Locate the cell with the specified text and output its (X, Y) center coordinate. 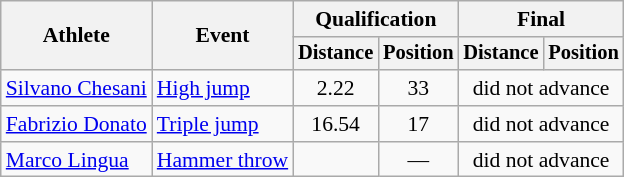
Final (540, 19)
17 (418, 124)
16.54 (336, 124)
Triple jump (222, 124)
33 (418, 88)
Event (222, 36)
High jump (222, 88)
Athlete (76, 36)
Fabrizio Donato (76, 124)
Qualification (376, 19)
Silvano Chesani (76, 88)
2.22 (336, 88)
